For the text-containing cell, return its midpoint in (x, y) coordinate format. 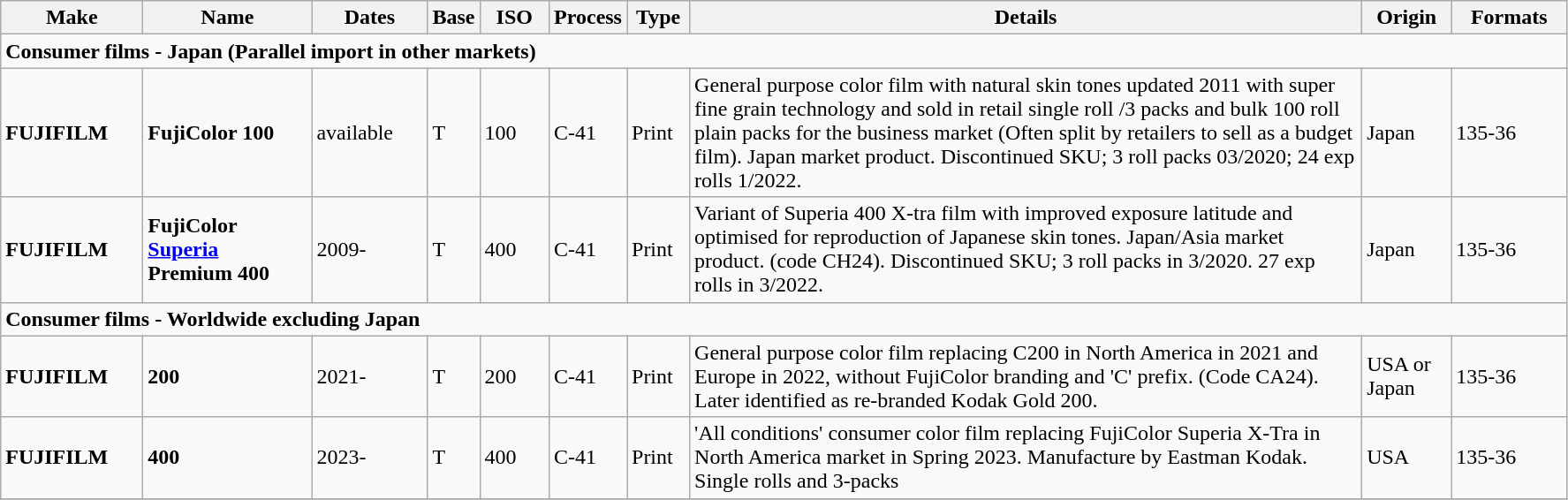
2021- (369, 376)
Consumer films - Worldwide excluding Japan (784, 319)
Type (659, 18)
Make (72, 18)
Origin (1406, 18)
USA or Japan (1406, 376)
Details (1026, 18)
Dates (369, 18)
Base (454, 18)
ISO (514, 18)
available (369, 133)
2023- (369, 458)
FujiColor Superia Premium 400 (228, 249)
2009- (369, 249)
FujiColor 100 (228, 133)
USA (1406, 458)
Name (228, 18)
Consumer films - Japan (Parallel import in other markets) (784, 51)
Formats (1509, 18)
Process (588, 18)
100 (514, 133)
